Scan for the cell matching the given text and deliver its (x, y) coordinate at center. 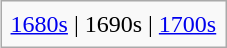
1680s | 1690s | 1700s (114, 24)
